Detect which cell encompasses the target text, then output its (X, Y) center coordinate. 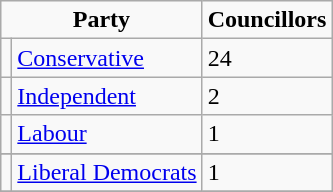
Independent (107, 96)
2 (267, 96)
Conservative (107, 58)
Party (102, 20)
Councillors (267, 20)
Labour (107, 134)
Liberal Democrats (107, 172)
24 (267, 58)
